Capture the cell that displays the provided text and extract its (x, y) central coordinate. 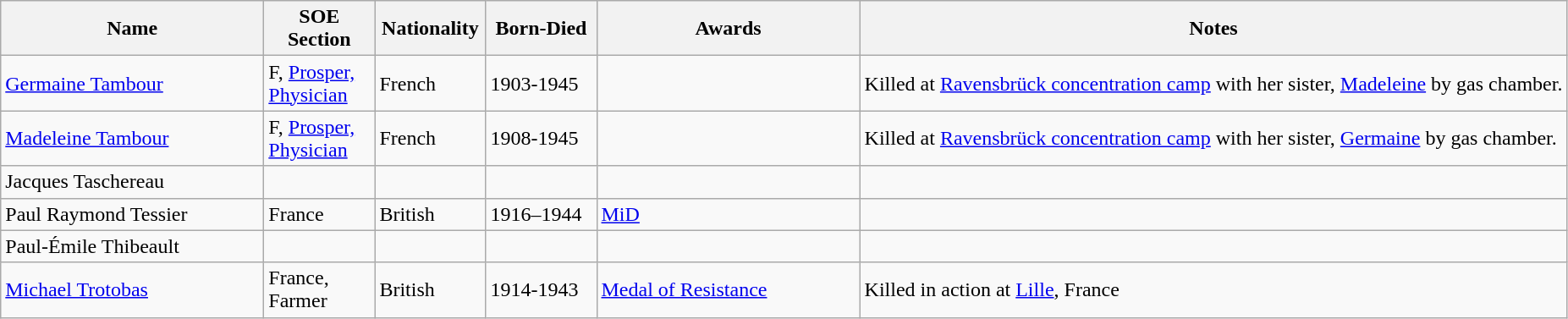
MiD (728, 214)
Born-Died (542, 29)
1916–1944 (542, 214)
Paul-Émile Thibeault (132, 246)
Notes (1213, 29)
Nationality (430, 29)
Michael Trotobas (132, 289)
1914-1943 (542, 289)
Awards (728, 29)
France, Farmer (320, 289)
France (320, 214)
Medal of Resistance (728, 289)
1903-1945 (542, 83)
Name (132, 29)
Killed at Ravensbrück concentration camp with her sister, Germaine by gas chamber. (1213, 139)
SOE Section (320, 29)
Jacques Taschereau (132, 182)
Killed in action at Lille, France (1213, 289)
Killed at Ravensbrück concentration camp with her sister, Madeleine by gas chamber. (1213, 83)
Paul Raymond Tessier (132, 214)
1908-1945 (542, 139)
Madeleine Tambour (132, 139)
Germaine Tambour (132, 83)
